Scan for the cell matching the given text and deliver its [x, y] coordinate at center. 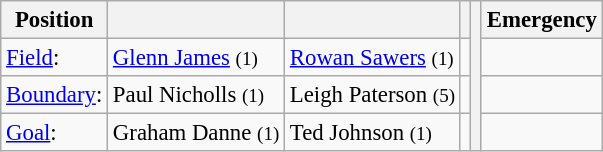
Leigh Paterson (5) [373, 95]
Ted Johnson (1) [373, 133]
Goal: [54, 133]
Glenn James (1) [196, 58]
Boundary: [54, 95]
Rowan Sawers (1) [373, 58]
Field: [54, 58]
Paul Nicholls (1) [196, 95]
Position [54, 20]
Emergency [542, 20]
Graham Danne (1) [196, 133]
